Pinpoint the cell where the given text exists, returning its (x, y) midpoint coordinate. 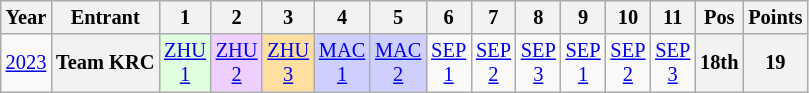
2023 (26, 63)
5 (398, 17)
8 (538, 17)
4 (342, 17)
19 (775, 63)
7 (494, 17)
ZHU2 (237, 63)
Team KRC (105, 63)
9 (584, 17)
6 (448, 17)
Pos (719, 17)
Year (26, 17)
MAC1 (342, 63)
MAC2 (398, 63)
1 (185, 17)
10 (628, 17)
Points (775, 17)
2 (237, 17)
11 (672, 17)
3 (288, 17)
Entrant (105, 17)
ZHU1 (185, 63)
18th (719, 63)
ZHU3 (288, 63)
